Search for the cell housing the specified text and yield its [X, Y] center coordinate. 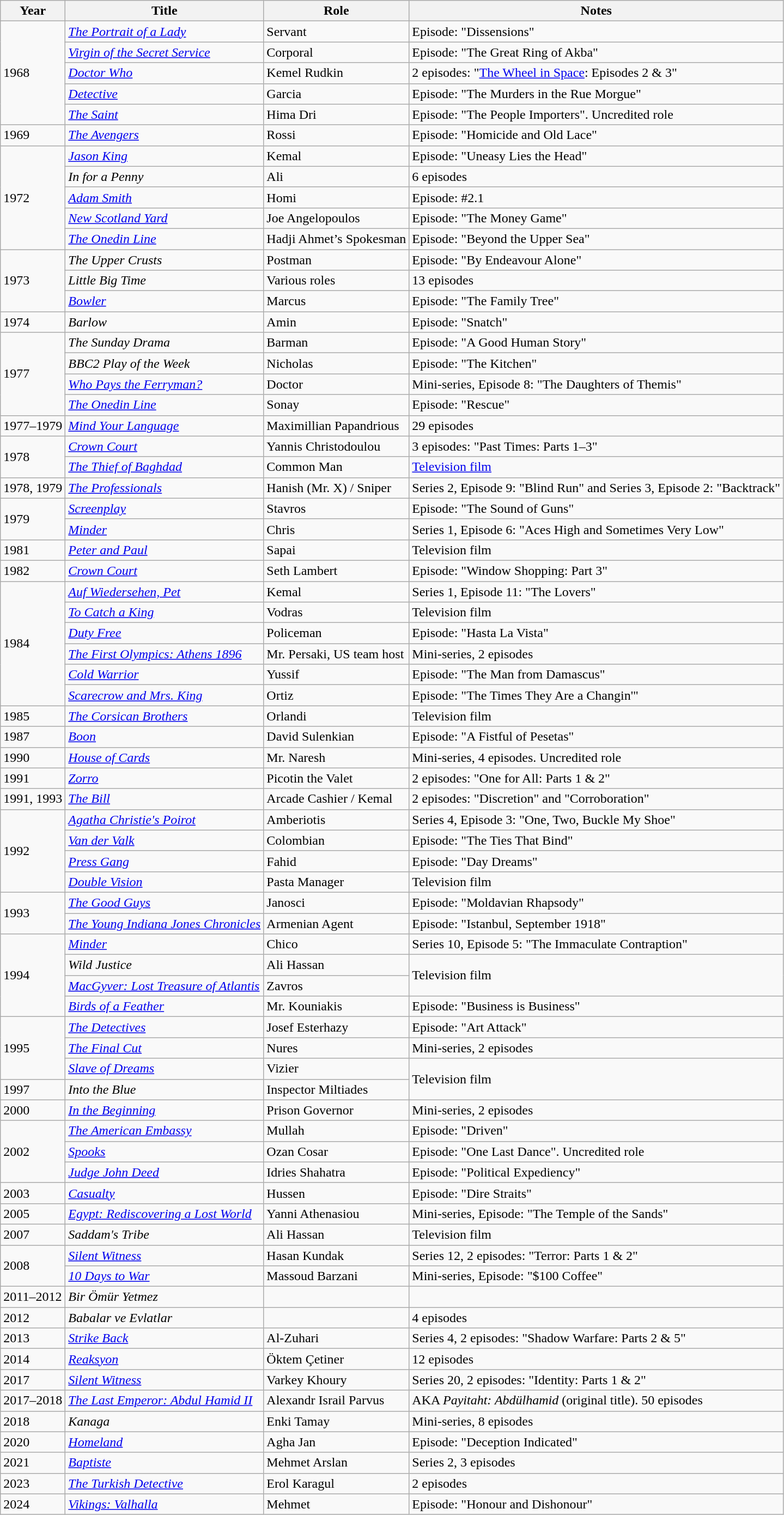
Detective [165, 94]
2018 [33, 1421]
Peter and Paul [165, 550]
Nicholas [337, 363]
4 episodes [596, 1318]
1972 [33, 197]
The Professionals [165, 488]
Rossi [337, 135]
Year [33, 11]
Vizier [337, 1069]
3 episodes: "Past Times: Parts 1–3" [596, 446]
Mehmet Arslan [337, 1463]
Doctor Who [165, 73]
Yussif [337, 675]
2007 [33, 1234]
Chico [337, 944]
Cold Warrior [165, 675]
Saddam's Tribe [165, 1234]
2 episodes: "One for All: Parts 1 & 2" [596, 778]
Yannis Christodoulou [337, 446]
12 episodes [596, 1359]
Massoud Barzani [337, 1276]
Öktem Çetiner [337, 1359]
Episode: "The Great Ring of Akba" [596, 52]
The Good Guys [165, 902]
13 episodes [596, 281]
Stavros [337, 508]
Mini-series, Episode 8: "The Daughters of Themis" [596, 384]
Series 2, Episode 9: "Blind Run" and Series 3, Episode 2: "Backtrack" [596, 488]
Mind Your Language [165, 426]
Virgin of the Secret Service [165, 52]
Enki Tamay [337, 1421]
Episode: "The Sound of Guns" [596, 508]
1968 [33, 73]
Who Pays the Ferryman? [165, 384]
Garcia [337, 94]
Episode: "The Family Tree" [596, 301]
The Upper Crusts [165, 260]
Series 20, 2 episodes: "Identity: Parts 1 & 2" [596, 1380]
1985 [33, 716]
Baptiste [165, 1463]
Corporal [337, 52]
2017 [33, 1380]
The Thief of Baghdad [165, 467]
Nures [337, 1048]
2 episodes [596, 1483]
Episode: "The Money Game" [596, 218]
Postman [337, 260]
The Sunday Drama [165, 343]
Double Vision [165, 882]
Various roles [337, 281]
1979 [33, 519]
1991 [33, 778]
The First Olympics: Athens 1896 [165, 654]
1992 [33, 851]
1987 [33, 737]
Prison Governor [337, 1110]
1973 [33, 281]
The Portrait of a Lady [165, 32]
Episode: "Moldavian Rhapsody" [596, 902]
1969 [33, 135]
Wild Justice [165, 965]
Episode: "Deception Indicated" [596, 1442]
Hima Dri [337, 114]
Ali [337, 177]
Zavros [337, 986]
Mr. Naresh [337, 758]
Episode: "Istanbul, September 1918" [596, 924]
1994 [33, 975]
In for a Penny [165, 177]
Picotin the Valet [337, 778]
Episode: "Uneasy Lies the Head" [596, 156]
Barman [337, 343]
Sapai [337, 550]
Episode: "Window Shopping: Part 3" [596, 571]
Episode: #2.1 [596, 197]
Hanish (Mr. X) / Sniper [337, 488]
The Last Emperor: Abdul Hamid II [165, 1401]
2014 [33, 1359]
Duty Free [165, 633]
2024 [33, 1504]
1990 [33, 758]
Mini-series, 4 episodes. Uncredited role [596, 758]
House of Cards [165, 758]
1995 [33, 1048]
2002 [33, 1152]
MacGyver: Lost Treasure of Atlantis [165, 986]
Arcade Cashier / Kemal [337, 799]
The Turkish Detective [165, 1483]
Doctor [337, 384]
The Detectives [165, 1027]
Little Big Time [165, 281]
Homi [337, 197]
Pasta Manager [337, 882]
2005 [33, 1214]
Ortiz [337, 695]
Bowler [165, 301]
AKA Payitaht: Abdülhamid (original title). 50 episodes [596, 1401]
Spooks [165, 1152]
Erol Karagul [337, 1483]
Amberiotis [337, 820]
Mini-series, Episode: "$100 Coffee" [596, 1276]
Sonay [337, 405]
Agatha Christie's Poirot [165, 820]
New Scotland Yard [165, 218]
Episode: "Honour and Dishonour" [596, 1504]
Episode: "A Good Human Story" [596, 343]
Strike Back [165, 1338]
Homeland [165, 1442]
Seth Lambert [337, 571]
1977 [33, 374]
Alexandr Israil Parvus [337, 1401]
2013 [33, 1338]
Fahid [337, 861]
Scarecrow and Mrs. King [165, 695]
Episode: "Rescue" [596, 405]
Idries Shahatra [337, 1172]
Servant [337, 32]
Reaksyon [165, 1359]
Episode: "The Murders in the Rue Morgue" [596, 94]
29 episodes [596, 426]
2 episodes: "Discretion" and "Corroboration" [596, 799]
Policeman [337, 633]
Episode: "The Ties That Bind" [596, 840]
Al-Zuhari [337, 1338]
2003 [33, 1193]
Egypt: Rediscovering a Lost World [165, 1214]
Maximillian Papandrious [337, 426]
Amin [337, 322]
Episode: "Homicide and Old Lace" [596, 135]
1993 [33, 913]
Episode: "Hasta La Vista" [596, 633]
Yanni Athenasiou [337, 1214]
2017–2018 [33, 1401]
Episode: "One Last Dance". Uncredited role [596, 1152]
BBC2 Play of the Week [165, 363]
Episode: "Art Attack" [596, 1027]
Episode: "Dissensions" [596, 32]
1981 [33, 550]
Series 1, Episode 11: "The Lovers" [596, 591]
The Final Cut [165, 1048]
Episode: "The Man from Damascus" [596, 675]
Hadji Ahmet’s Spokesman [337, 239]
2011–2012 [33, 1297]
Series 1, Episode 6: "Aces High and Sometimes Very Low" [596, 529]
Episode: "The People Importers". Uncredited role [596, 114]
1982 [33, 571]
Episode: "Beyond the Upper Sea" [596, 239]
Series 2, 3 episodes [596, 1463]
Mini-series, 8 episodes [596, 1421]
6 episodes [596, 177]
Mini-series, Episode: "The Temple of the Sands" [596, 1214]
Episode: "A Fistful of Pesetas" [596, 737]
Van der Valk [165, 840]
2008 [33, 1265]
Vikings: Valhalla [165, 1504]
Series 4, 2 episodes: "Shadow Warfare: Parts 2 & 5" [596, 1338]
Inspector Miltiades [337, 1089]
Varkey Khoury [337, 1380]
2023 [33, 1483]
Screenplay [165, 508]
Chris [337, 529]
To Catch a King [165, 613]
Role [337, 11]
1978, 1979 [33, 488]
1977–1979 [33, 426]
Agha Jan [337, 1442]
Episode: "Dire Straits" [596, 1193]
Series 12, 2 episodes: "Terror: Parts 1 & 2" [596, 1255]
Judge John Deed [165, 1172]
The American Embassy [165, 1131]
Josef Esterhazy [337, 1027]
Barlow [165, 322]
Ozan Cosar [337, 1152]
1997 [33, 1089]
Mr. Persaki, US team host [337, 654]
2021 [33, 1463]
Episode: "Business is Business" [596, 1007]
Kanaga [165, 1421]
Mehmet [337, 1504]
10 Days to War [165, 1276]
Mr. Kouniakis [337, 1007]
The Saint [165, 114]
2012 [33, 1318]
Babalar ve Evlatlar [165, 1318]
Armenian Agent [337, 924]
Bir Ömür Yetmez [165, 1297]
Notes [596, 11]
Adam Smith [165, 197]
The Avengers [165, 135]
1978 [33, 457]
Birds of a Feather [165, 1007]
The Young Indiana Jones Chronicles [165, 924]
Zorro [165, 778]
Episode: "By Endeavour Alone" [596, 260]
Episode: "Day Dreams" [596, 861]
Orlandi [337, 716]
2 episodes: "The Wheel in Space: Episodes 2 & 3" [596, 73]
The Corsican Brothers [165, 716]
Episode: "Driven" [596, 1131]
Series 10, Episode 5: "The Immaculate Contraption" [596, 944]
Episode: "The Times They Are a Changin'" [596, 695]
Episode: "The Kitchen" [596, 363]
Title [165, 11]
Kemel Rudkin [337, 73]
Hasan Kundak [337, 1255]
Boon [165, 737]
Into the Blue [165, 1089]
The Bill [165, 799]
David Sulenkian [337, 737]
Episode: "Snatch" [596, 322]
Mullah [337, 1131]
Episode: "Political Expediency" [596, 1172]
2000 [33, 1110]
Marcus [337, 301]
2020 [33, 1442]
Vodras [337, 613]
Joe Angelopoulos [337, 218]
Press Gang [165, 861]
Janosci [337, 902]
Hussen [337, 1193]
Slave of Dreams [165, 1069]
Auf Wiedersehen, Pet [165, 591]
Series 4, Episode 3: "One, Two, Buckle My Shoe" [596, 820]
Common Man [337, 467]
1984 [33, 643]
1974 [33, 322]
Colombian [337, 840]
Casualty [165, 1193]
In the Beginning [165, 1110]
Jason King [165, 156]
1991, 1993 [33, 799]
